Output the (X, Y) coordinate of the center of the cell containing the given text.  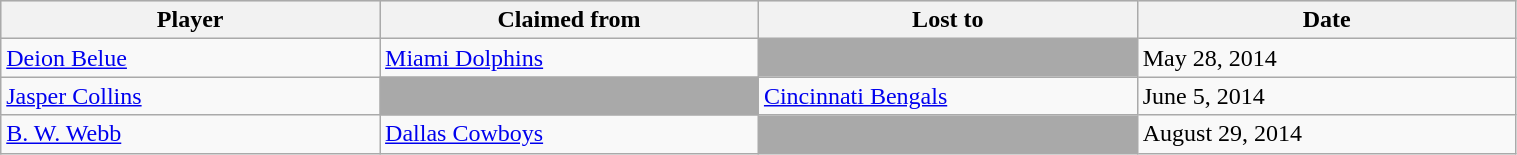
B. W. Webb (190, 134)
May 28, 2014 (1326, 58)
Claimed from (570, 20)
Dallas Cowboys (570, 134)
August 29, 2014 (1326, 134)
Deion Belue (190, 58)
Miami Dolphins (570, 58)
Jasper Collins (190, 96)
Date (1326, 20)
Player (190, 20)
June 5, 2014 (1326, 96)
Cincinnati Bengals (948, 96)
Lost to (948, 20)
